Locate the cell with the specified text and output its (x, y) center coordinate. 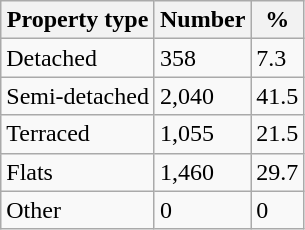
Number (202, 20)
Property type (78, 20)
2,040 (202, 96)
1,055 (202, 134)
41.5 (278, 96)
% (278, 20)
Other (78, 210)
29.7 (278, 172)
Detached (78, 58)
21.5 (278, 134)
Terraced (78, 134)
358 (202, 58)
1,460 (202, 172)
Flats (78, 172)
Semi-detached (78, 96)
7.3 (278, 58)
